Return the (x, y) coordinate for the center point of the cell that contains the specified text.  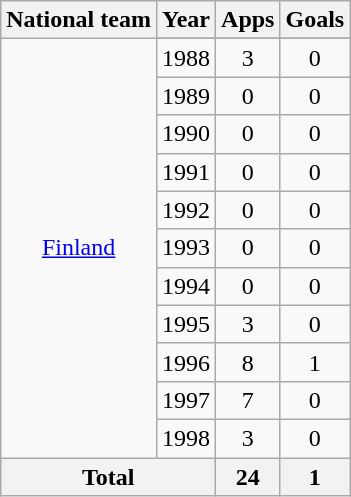
1989 (186, 96)
1991 (186, 172)
1993 (186, 248)
7 (248, 400)
1988 (186, 58)
1992 (186, 210)
1996 (186, 362)
Apps (248, 20)
Goals (315, 20)
National team (79, 20)
1994 (186, 286)
1998 (186, 438)
Total (108, 477)
Finland (79, 248)
24 (248, 477)
Year (186, 20)
1997 (186, 400)
1990 (186, 134)
1995 (186, 324)
8 (248, 362)
